Detect which cell encompasses the target text, then output its (X, Y) center coordinate. 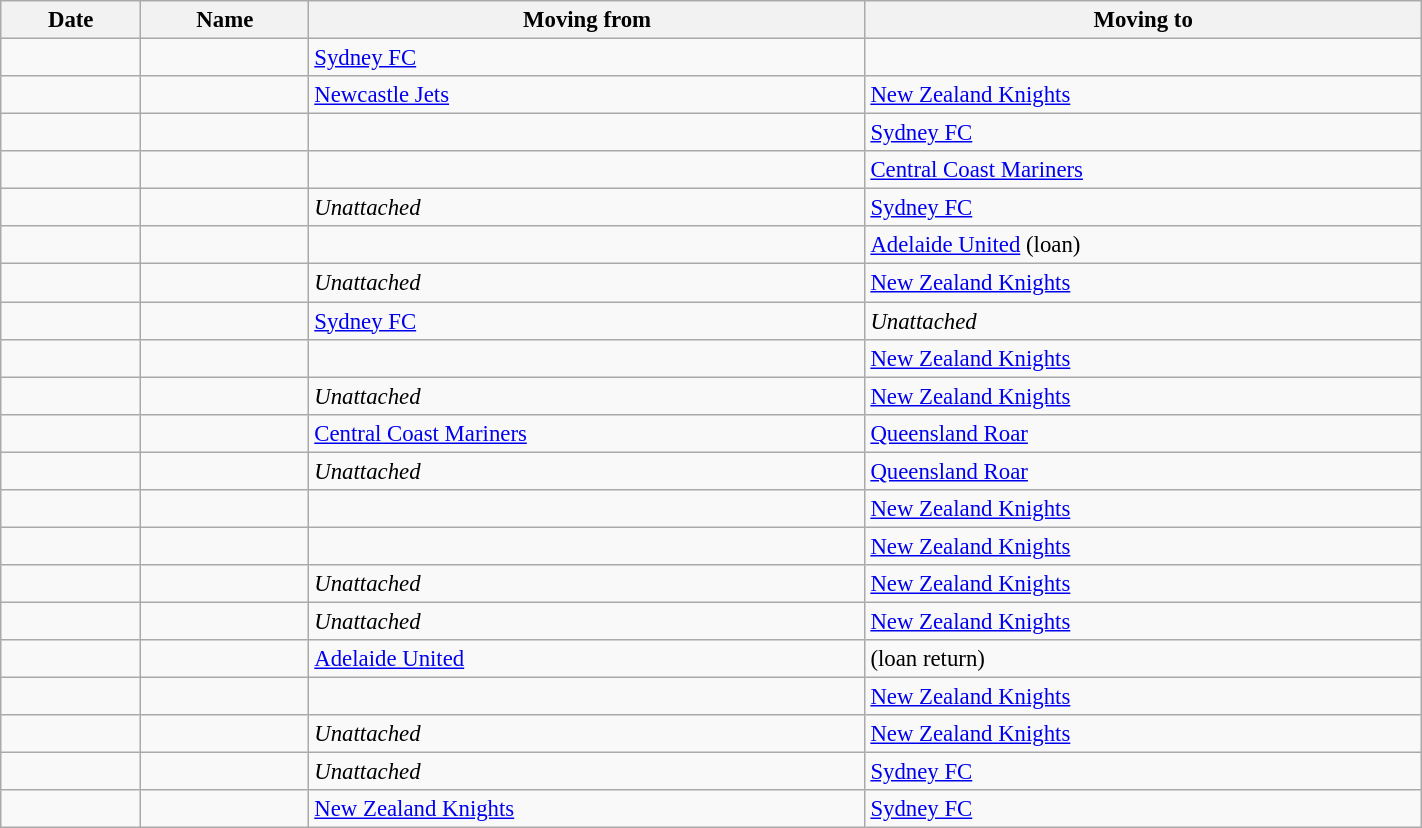
Name (225, 20)
Adelaide United (loan) (1143, 245)
Moving from (587, 20)
Date (71, 20)
Adelaide United (587, 659)
(loan return) (1143, 659)
Moving to (1143, 20)
Newcastle Jets (587, 95)
